Provide the (x, y) coordinate of the cell's center where the given text is located.  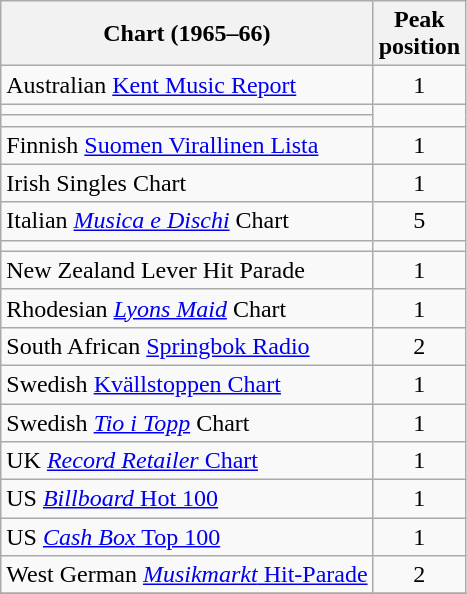
Swedish Tio i Topp Chart (187, 423)
Swedish Kvällstoppen Chart (187, 384)
Australian Kent Music Report (187, 85)
Irish Singles Chart (187, 183)
West German Musikmarkt Hit-Parade (187, 575)
New Zealand Lever Hit Parade (187, 270)
Peakposition (419, 34)
Finnish Suomen Virallinen Lista (187, 145)
US Cash Box Top 100 (187, 537)
US Billboard Hot 100 (187, 499)
UK Record Retailer Chart (187, 461)
5 (419, 221)
Chart (1965–66) (187, 34)
Italian Musica e Dischi Chart (187, 221)
South African Springbok Radio (187, 346)
Rhodesian Lyons Maid Chart (187, 308)
